Output the [X, Y] coordinate of the center of the cell containing the given text.  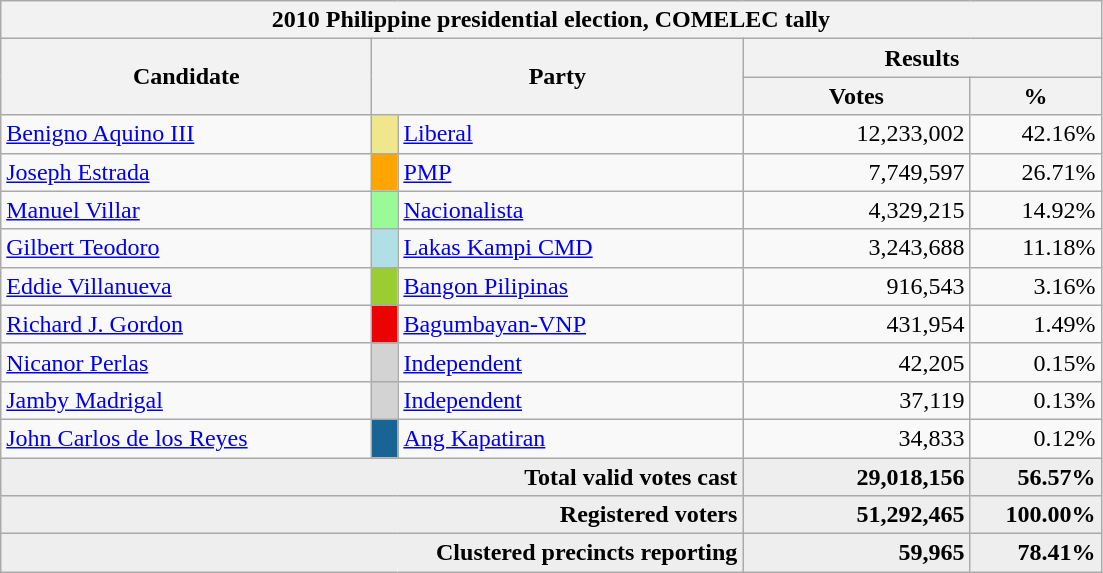
Bagumbayan-VNP [570, 324]
Votes [856, 96]
Lakas Kampi CMD [570, 248]
Joseph Estrada [186, 172]
26.71% [1036, 172]
916,543 [856, 286]
431,954 [856, 324]
Gilbert Teodoro [186, 248]
Registered voters [372, 515]
4,329,215 [856, 210]
100.00% [1036, 515]
42,205 [856, 362]
Manuel Villar [186, 210]
Liberal [570, 134]
34,833 [856, 438]
7,749,597 [856, 172]
Benigno Aquino III [186, 134]
3,243,688 [856, 248]
Clustered precincts reporting [372, 553]
29,018,156 [856, 477]
Richard J. Gordon [186, 324]
0.13% [1036, 400]
Results [922, 58]
1.49% [1036, 324]
51,292,465 [856, 515]
Nacionalista [570, 210]
Bangon Pilipinas [570, 286]
0.12% [1036, 438]
78.41% [1036, 553]
0.15% [1036, 362]
Total valid votes cast [372, 477]
Eddie Villanueva [186, 286]
14.92% [1036, 210]
John Carlos de los Reyes [186, 438]
37,119 [856, 400]
11.18% [1036, 248]
Jamby Madrigal [186, 400]
12,233,002 [856, 134]
2010 Philippine presidential election, COMELEC tally [551, 20]
PMP [570, 172]
42.16% [1036, 134]
Candidate [186, 77]
59,965 [856, 553]
% [1036, 96]
Ang Kapatiran [570, 438]
Nicanor Perlas [186, 362]
56.57% [1036, 477]
3.16% [1036, 286]
Party [558, 77]
